Extract the [x, y] coordinate from the center of the cell holding the provided text.  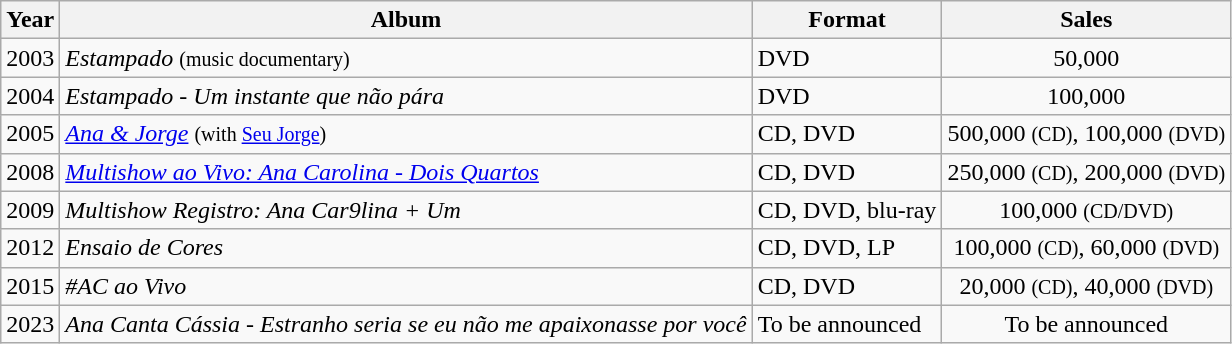
100,000 [1086, 96]
Ensaio de Cores [406, 248]
2009 [30, 210]
#AC ao Vivo [406, 286]
Multishow ao Vivo: Ana Carolina - Dois Quartos [406, 172]
2015 [30, 286]
100,000 (CD/DVD) [1086, 210]
2012 [30, 248]
Format [847, 20]
Estampado (music documentary) [406, 58]
50,000 [1086, 58]
Ana & Jorge (with Seu Jorge) [406, 134]
Estampado - Um instante que não pára [406, 96]
Year [30, 20]
500,000 (CD), 100,000 (DVD) [1086, 134]
2023 [30, 324]
2004 [30, 96]
2005 [30, 134]
100,000 (CD), 60,000 (DVD) [1086, 248]
20,000 (CD), 40,000 (DVD) [1086, 286]
2003 [30, 58]
Multishow Registro: Ana Car9lina + Um [406, 210]
Ana Canta Cássia - Estranho seria se eu não me apaixonasse por você [406, 324]
CD, DVD, LP [847, 248]
Sales [1086, 20]
2008 [30, 172]
250,000 (CD), 200,000 (DVD) [1086, 172]
Album [406, 20]
CD, DVD, blu-ray [847, 210]
